Search for the cell housing the specified text and yield its (x, y) center coordinate. 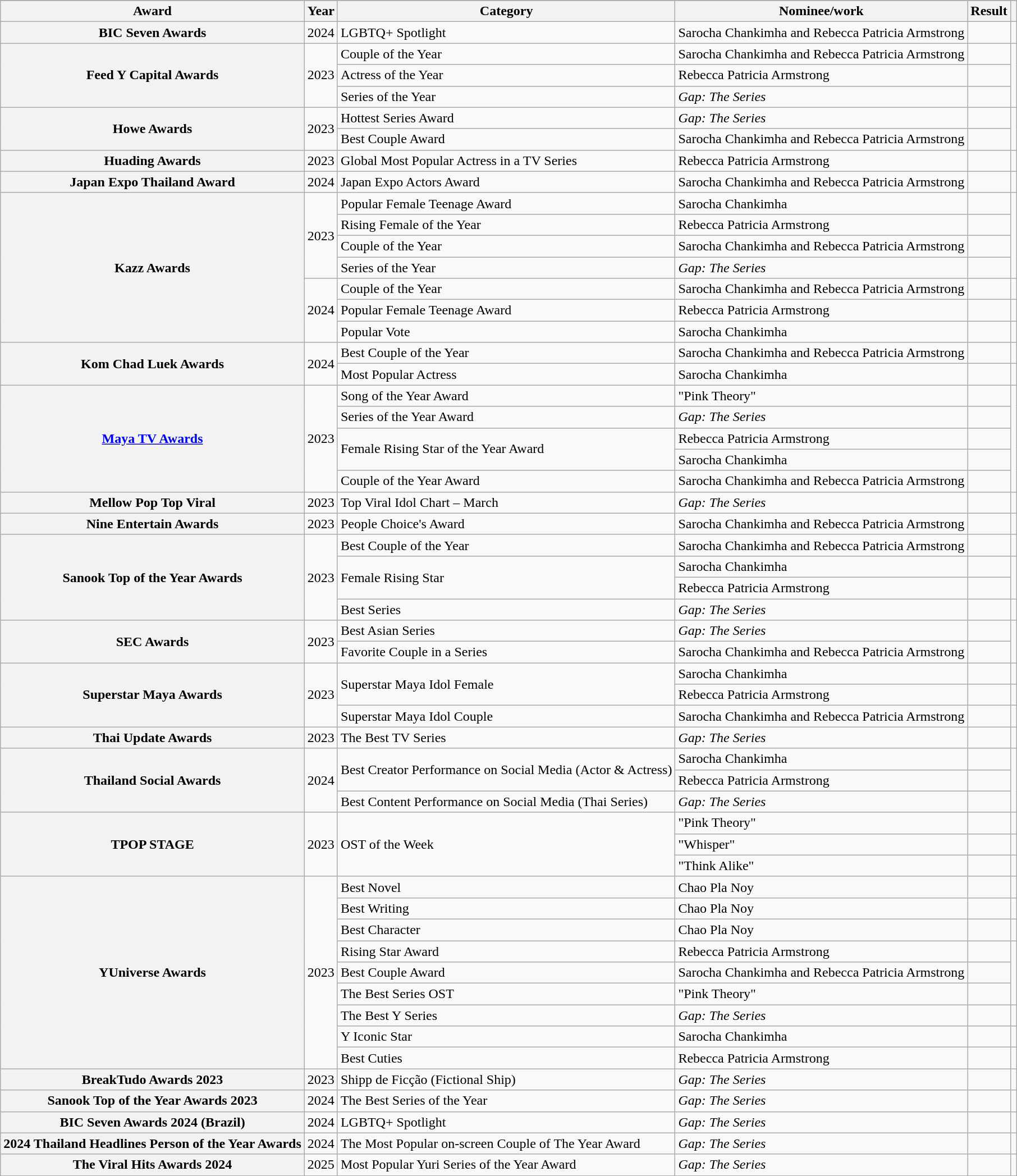
Howe Awards (153, 129)
Most Popular Actress (506, 374)
Most Popular Yuri Series of the Year Award (506, 1165)
Best Novel (506, 887)
Rising Star Award (506, 951)
Result (989, 11)
Japan Expo Thailand Award (153, 182)
Shipp de Ficção (Fictional Ship) (506, 1079)
Kazz Awards (153, 267)
BIC Seven Awards (153, 33)
Feed Y Capital Awards (153, 75)
Superstar Maya Idol Female (506, 684)
SEC Awards (153, 642)
Top Viral Idol Chart – March (506, 502)
Global Most Popular Actress in a TV Series (506, 161)
Huading Awards (153, 161)
Female Rising Star (506, 577)
Y Iconic Star (506, 1037)
Best Cuties (506, 1058)
Superstar Maya Awards (153, 695)
The Most Popular on-screen Couple of The Year Award (506, 1143)
Popular Vote (506, 332)
Female Rising Star of the Year Award (506, 449)
Actress of the Year (506, 75)
"Think Alike" (822, 866)
Thailand Social Awards (153, 780)
Series of the Year Award (506, 417)
YUniverse Awards (153, 972)
Japan Expo Actors Award (506, 182)
Kom Chad Luek Awards (153, 364)
BreakTudo Awards 2023 (153, 1079)
The Best Series of the Year (506, 1101)
Category (506, 11)
Best Creator Performance on Social Media (Actor & Actress) (506, 770)
Best Series (506, 609)
Sanook Top of the Year Awards 2023 (153, 1101)
The Best Series OST (506, 994)
Mellow Pop Top Viral (153, 502)
Award (153, 11)
OST of the Week (506, 844)
BIC Seven Awards 2024 (Brazil) (153, 1122)
Nominee/work (822, 11)
Maya TV Awards (153, 438)
"Whisper" (822, 844)
The Best TV Series (506, 738)
Sanook Top of the Year Awards (153, 577)
Superstar Maya Idol Couple (506, 716)
People Choice's Award (506, 524)
Favorite Couple in a Series (506, 652)
Nine Entertain Awards (153, 524)
Hottest Series Award (506, 118)
2024 Thailand Headlines Person of the Year Awards (153, 1143)
Song of the Year Award (506, 396)
Thai Update Awards (153, 738)
Best Content Performance on Social Media (Thai Series) (506, 802)
Best Writing (506, 908)
The Viral Hits Awards 2024 (153, 1165)
Couple of the Year Award (506, 481)
Rising Female of the Year (506, 225)
Best Asian Series (506, 631)
TPOP STAGE (153, 844)
Year (321, 11)
2025 (321, 1165)
Best Character (506, 930)
The Best Y Series (506, 1015)
